Locate the cell with the specified text and output its (x, y) center coordinate. 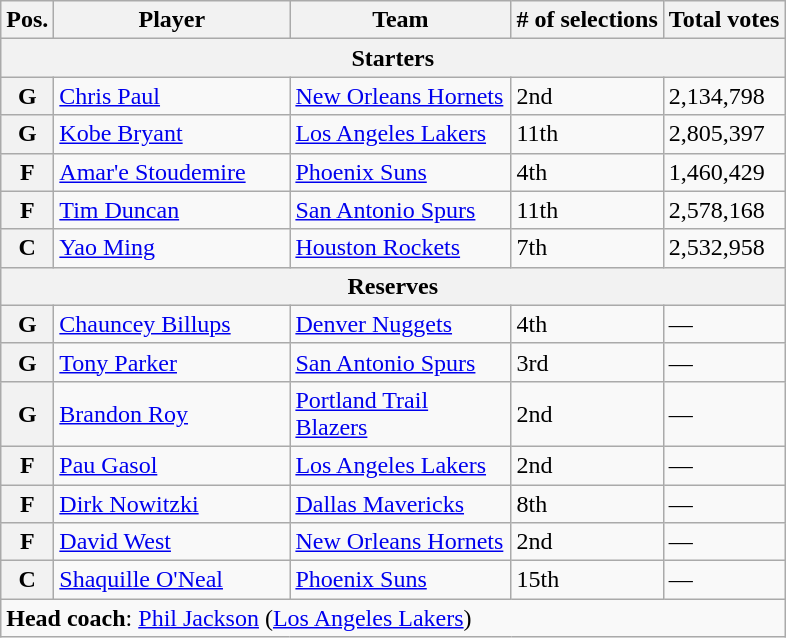
David West (172, 542)
2,805,397 (724, 134)
# of selections (587, 20)
8th (587, 503)
Yao Ming (172, 248)
1,460,429 (724, 172)
2,134,798 (724, 96)
Dirk Nowitzki (172, 503)
Amar'e Stoudemire (172, 172)
15th (587, 580)
Tim Duncan (172, 210)
Head coach: Phil Jackson (Los Angeles Lakers) (393, 618)
Team (400, 20)
Player (172, 20)
2,578,168 (724, 210)
Houston Rockets (400, 248)
Reserves (393, 286)
2,532,958 (724, 248)
3rd (587, 362)
Pau Gasol (172, 465)
Denver Nuggets (400, 324)
Tony Parker (172, 362)
7th (587, 248)
Dallas Mavericks (400, 503)
Chris Paul (172, 96)
Pos. (28, 20)
Chauncey Billups (172, 324)
Portland Trail Blazers (400, 414)
Total votes (724, 20)
Starters (393, 58)
Brandon Roy (172, 414)
Shaquille O'Neal (172, 580)
Kobe Bryant (172, 134)
